Extract the [X, Y] coordinate from the center of the cell holding the provided text.  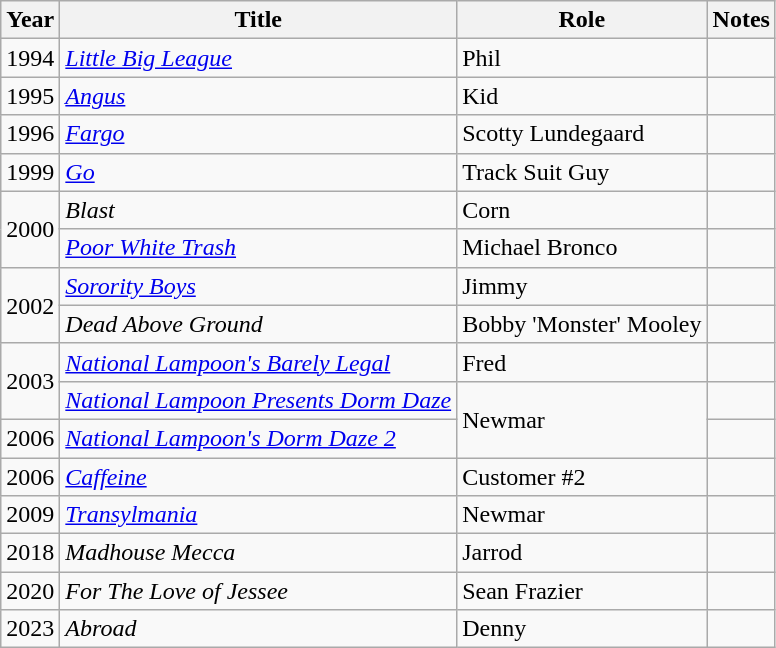
Little Big League [258, 58]
Angus [258, 96]
National Lampoon's Dorm Daze 2 [258, 438]
1994 [30, 58]
Transylmania [258, 515]
1996 [30, 134]
Caffeine [258, 477]
Jarrod [582, 553]
Year [30, 20]
Dead Above Ground [258, 324]
2009 [30, 515]
Sean Frazier [582, 591]
Kid [582, 96]
Fred [582, 362]
Poor White Trash [258, 248]
Corn [582, 210]
For The Love of Jessee [258, 591]
2002 [30, 305]
National Lampoon Presents Dorm Daze [258, 400]
2018 [30, 553]
2003 [30, 381]
Scotty Lundegaard [582, 134]
Abroad [258, 629]
2023 [30, 629]
Denny [582, 629]
Jimmy [582, 286]
Fargo [258, 134]
Michael Bronco [582, 248]
Role [582, 20]
Track Suit Guy [582, 172]
Phil [582, 58]
2020 [30, 591]
2000 [30, 229]
Go [258, 172]
Title [258, 20]
Blast [258, 210]
1999 [30, 172]
Madhouse Mecca [258, 553]
Sorority Boys [258, 286]
1995 [30, 96]
National Lampoon's Barely Legal [258, 362]
Customer #2 [582, 477]
Bobby 'Monster' Mooley [582, 324]
Notes [741, 20]
